Capture the cell that displays the provided text and extract its (X, Y) central coordinate. 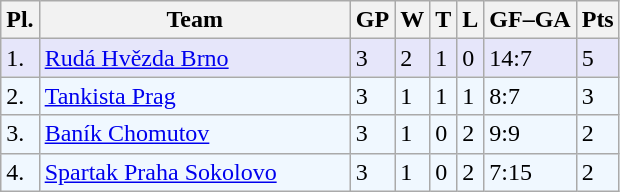
Rudá Hvězda Brno (194, 58)
Tankista Prag (194, 96)
9:9 (530, 134)
14:7 (530, 58)
3. (20, 134)
GF–GA (530, 20)
T (444, 20)
5 (598, 58)
1. (20, 58)
Spartak Praha Sokolovo (194, 172)
2. (20, 96)
L (470, 20)
Team (194, 20)
4. (20, 172)
Pts (598, 20)
W (412, 20)
Baník Chomutov (194, 134)
7:15 (530, 172)
Pl. (20, 20)
8:7 (530, 96)
GP (372, 20)
